Determine the (x, y) coordinate at the center of the cell enclosing the given text.  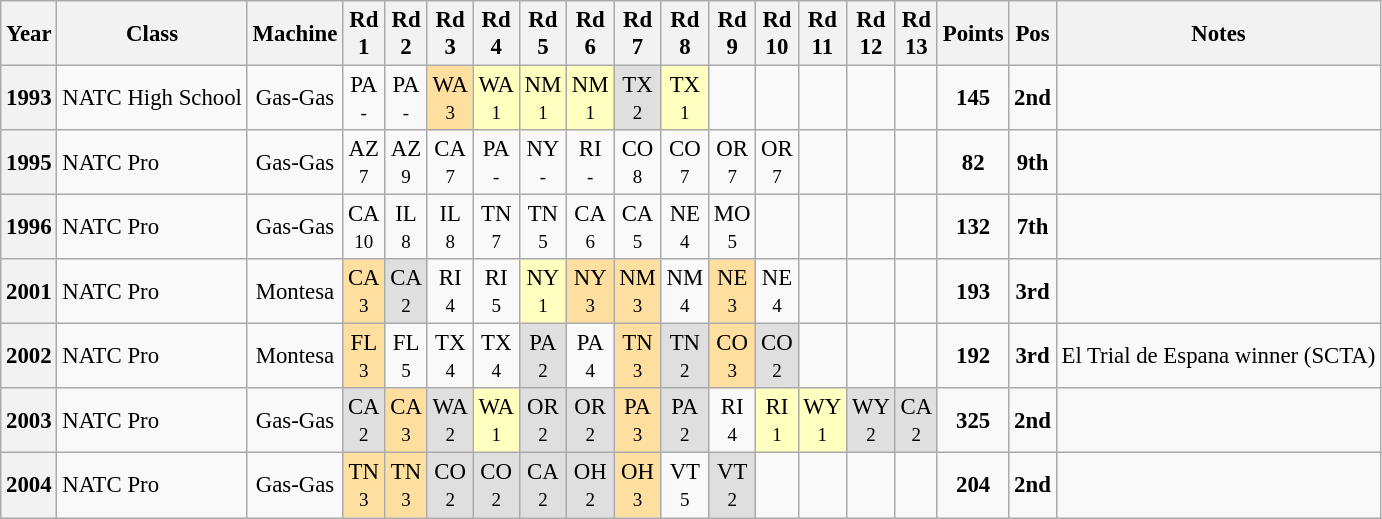
Year (29, 34)
Rd11 (822, 34)
1995 (29, 162)
Points (972, 34)
7th (1032, 228)
132 (972, 228)
CA5 (638, 228)
Rd1 (364, 34)
RI- (590, 162)
82 (972, 162)
NM3 (638, 292)
Rd2 (406, 34)
193 (972, 292)
Rd5 (542, 34)
FL3 (364, 356)
CO7 (684, 162)
192 (972, 356)
2002 (29, 356)
Notes (1218, 34)
FL5 (406, 356)
NE3 (732, 292)
RI1 (777, 420)
1993 (29, 98)
PA4 (590, 356)
WA2 (450, 420)
OH2 (590, 486)
RI5 (496, 292)
TX2 (638, 98)
145 (972, 98)
WA3 (450, 98)
Rd10 (777, 34)
TN5 (542, 228)
Rd4 (496, 34)
TN2 (684, 356)
Class (152, 34)
WY1 (822, 420)
NY3 (590, 292)
Rd13 (916, 34)
CA7 (450, 162)
Rd9 (732, 34)
2003 (29, 420)
325 (972, 420)
AZ9 (406, 162)
NY- (542, 162)
OH3 (638, 486)
Rd6 (590, 34)
1996 (29, 228)
CO3 (732, 356)
Machine (294, 34)
2001 (29, 292)
TX1 (684, 98)
NY1 (542, 292)
Rd12 (872, 34)
Rd7 (638, 34)
CA10 (364, 228)
Pos (1032, 34)
9th (1032, 162)
204 (972, 486)
PA3 (638, 420)
VT5 (684, 486)
AZ7 (364, 162)
MO5 (732, 228)
CO8 (638, 162)
WY2 (872, 420)
El Trial de Espana winner (SCTA) (1218, 356)
VT2 (732, 486)
Rd3 (450, 34)
CA6 (590, 228)
Rd8 (684, 34)
TN7 (496, 228)
2004 (29, 486)
NM4 (684, 292)
NATC High School (152, 98)
